Locate the cell with the specified text and output its (x, y) center coordinate. 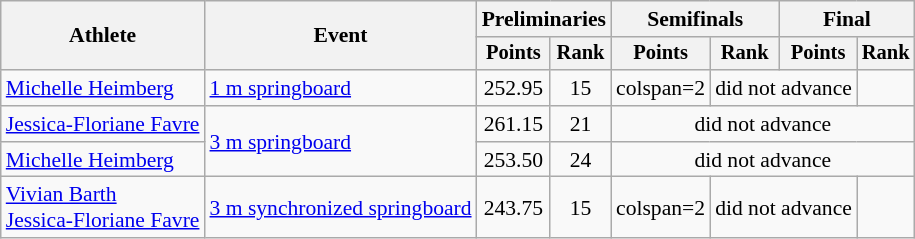
252.95 (514, 88)
Athlete (103, 36)
Preliminaries (544, 19)
Event (340, 36)
Semifinals (695, 19)
243.75 (514, 208)
3 m synchronized springboard (340, 208)
253.50 (514, 160)
24 (580, 160)
261.15 (514, 124)
Final (846, 19)
1 m springboard (340, 88)
3 m springboard (340, 142)
Jessica-Floriane Favre (103, 124)
Vivian BarthJessica-Floriane Favre (103, 208)
21 (580, 124)
